Provide the [x, y] coordinate of the cell's center where the given text is located.  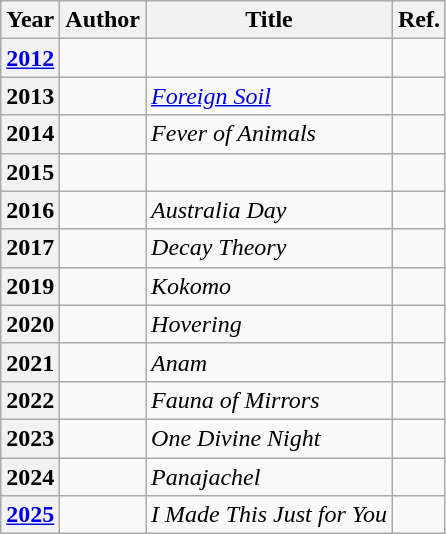
Australia Day [270, 210]
Hovering [270, 324]
Ref. [418, 20]
2017 [30, 248]
2016 [30, 210]
2025 [30, 515]
Anam [270, 362]
Year [30, 20]
2015 [30, 172]
Decay Theory [270, 248]
Panajachel [270, 477]
One Divine Night [270, 438]
Foreign Soil [270, 96]
2012 [30, 58]
2014 [30, 134]
Fauna of Mirrors [270, 400]
2013 [30, 96]
2021 [30, 362]
2022 [30, 400]
Author [103, 20]
Title [270, 20]
2020 [30, 324]
2024 [30, 477]
2019 [30, 286]
Kokomo [270, 286]
2023 [30, 438]
Fever of Animals [270, 134]
I Made This Just for You [270, 515]
